Scan for the cell matching the given text and deliver its [x, y] coordinate at center. 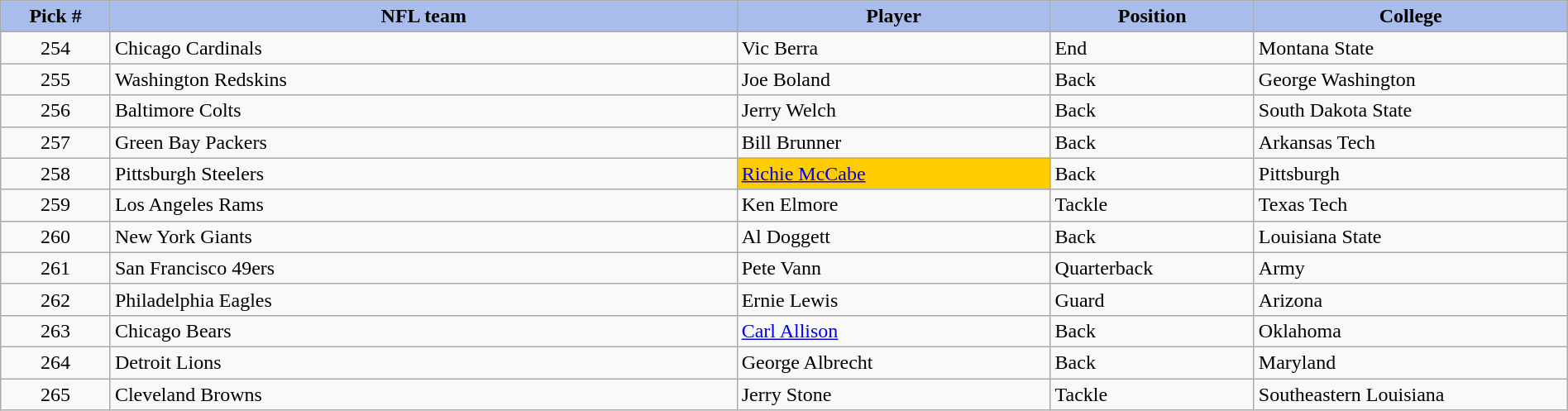
Montana State [1411, 48]
College [1411, 17]
Richie McCabe [893, 174]
Pittsburgh Steelers [423, 174]
257 [56, 142]
258 [56, 174]
Philadelphia Eagles [423, 299]
Arkansas Tech [1411, 142]
Pick # [56, 17]
Chicago Cardinals [423, 48]
Los Angeles Rams [423, 205]
End [1152, 48]
256 [56, 111]
Cleveland Browns [423, 394]
261 [56, 268]
Louisiana State [1411, 237]
262 [56, 299]
Vic Berra [893, 48]
Joe Boland [893, 79]
Maryland [1411, 362]
Army [1411, 268]
South Dakota State [1411, 111]
Bill Brunner [893, 142]
Pete Vann [893, 268]
Al Doggett [893, 237]
George Albrecht [893, 362]
259 [56, 205]
Washington Redskins [423, 79]
255 [56, 79]
New York Giants [423, 237]
Jerry Stone [893, 394]
Player [893, 17]
Guard [1152, 299]
Baltimore Colts [423, 111]
265 [56, 394]
Ernie Lewis [893, 299]
Arizona [1411, 299]
Oklahoma [1411, 331]
254 [56, 48]
Position [1152, 17]
Quarterback [1152, 268]
NFL team [423, 17]
Carl Allison [893, 331]
George Washington [1411, 79]
260 [56, 237]
Green Bay Packers [423, 142]
263 [56, 331]
Southeastern Louisiana [1411, 394]
San Francisco 49ers [423, 268]
264 [56, 362]
Ken Elmore [893, 205]
Detroit Lions [423, 362]
Texas Tech [1411, 205]
Jerry Welch [893, 111]
Chicago Bears [423, 331]
Pittsburgh [1411, 174]
